Pinpoint the cell where the given text exists, returning its [x, y] midpoint coordinate. 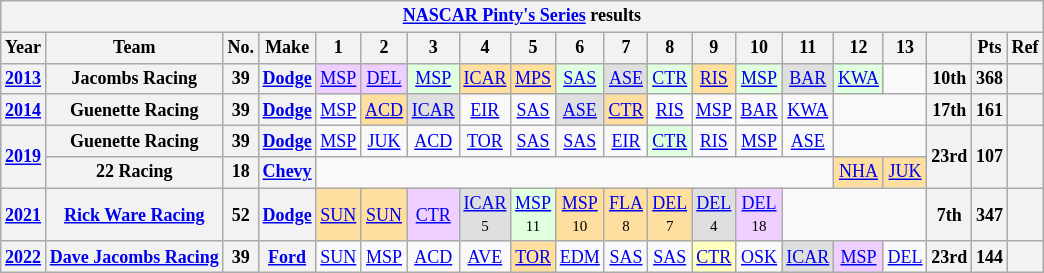
7 [626, 48]
Dave Jacombs Racing [134, 256]
2 [384, 48]
161 [990, 110]
12 [859, 48]
MPS [534, 78]
Ref [1025, 48]
Year [24, 48]
2022 [24, 256]
18 [240, 172]
8 [670, 48]
MSP10 [580, 215]
13 [905, 48]
9 [714, 48]
No. [240, 48]
Ford [287, 256]
10th [950, 78]
368 [990, 78]
2021 [24, 215]
DEL18 [759, 215]
107 [990, 156]
347 [990, 215]
1 [338, 48]
AVE [485, 256]
Team [134, 48]
22 Racing [134, 172]
NHA [859, 172]
144 [990, 256]
6 [580, 48]
17th [950, 110]
Chevy [287, 172]
10 [759, 48]
2014 [24, 110]
2019 [24, 156]
DEL7 [670, 215]
4 [485, 48]
3 [433, 48]
52 [240, 215]
Make [287, 48]
Pts [990, 48]
Rick Ware Racing [134, 215]
2013 [24, 78]
5 [534, 48]
ICAR5 [485, 215]
11 [808, 48]
MSP11 [534, 215]
NASCAR Pinty's Series results [522, 16]
EDM [580, 256]
Jacombs Racing [134, 78]
FLA8 [626, 215]
DEL4 [714, 215]
7th [950, 215]
OSK [759, 256]
